Return the [x, y] coordinate for the center point of the cell that contains the specified text.  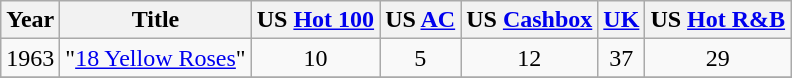
UK [622, 20]
US Cashbox [530, 20]
29 [718, 58]
12 [530, 58]
1963 [30, 58]
US AC [420, 20]
"18 Yellow Roses" [156, 58]
US Hot 100 [315, 20]
37 [622, 58]
US Hot R&B [718, 20]
10 [315, 58]
5 [420, 58]
Title [156, 20]
Year [30, 20]
